For the text-containing cell, return its midpoint in (x, y) coordinate format. 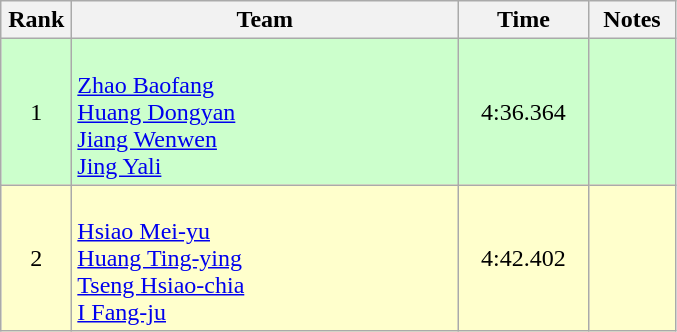
2 (36, 258)
Hsiao Mei-yuHuang Ting-yingTseng Hsiao-chiaI Fang-ju (265, 258)
4:42.402 (524, 258)
Team (265, 20)
Zhao BaofangHuang DongyanJiang WenwenJing Yali (265, 112)
Rank (36, 20)
Notes (632, 20)
Time (524, 20)
1 (36, 112)
4:36.364 (524, 112)
